Identify which cell holds the provided text, then report its [X, Y] central coordinate. 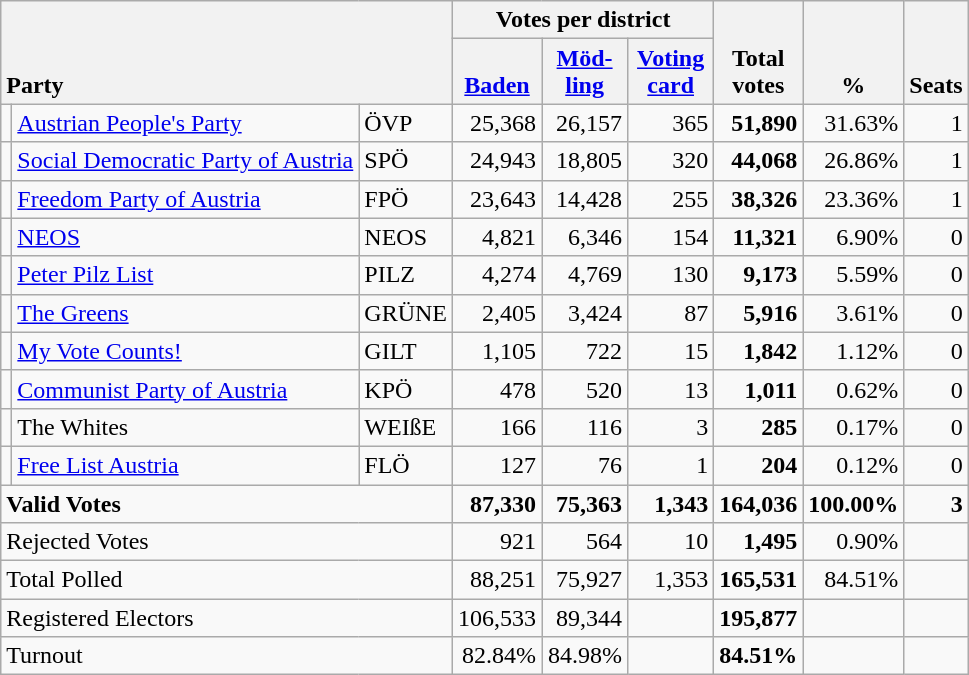
3.61% [854, 313]
Registered Electors [227, 618]
Valid Votes [227, 503]
51,890 [758, 123]
44,068 [758, 161]
106,533 [498, 618]
165,531 [758, 580]
% [854, 52]
285 [758, 427]
1,353 [671, 580]
1,105 [498, 351]
26.86% [854, 161]
FPÖ [406, 199]
4,821 [498, 237]
My Vote Counts! [186, 351]
722 [585, 351]
14,428 [585, 199]
Votingcard [671, 72]
18,805 [585, 161]
9,173 [758, 275]
Rejected Votes [227, 542]
0.12% [854, 465]
10 [671, 542]
1,495 [758, 542]
Free List Austria [186, 465]
87 [671, 313]
11,321 [758, 237]
Turnout [227, 656]
0.62% [854, 389]
164,036 [758, 503]
116 [585, 427]
84.98% [585, 656]
0.90% [854, 542]
5.59% [854, 275]
100.00% [854, 503]
Totalvotes [758, 52]
23.36% [854, 199]
3,424 [585, 313]
GRÜNE [406, 313]
SPÖ [406, 161]
31.63% [854, 123]
4,274 [498, 275]
6,346 [585, 237]
1.12% [854, 351]
195,877 [758, 618]
FLÖ [406, 465]
25,368 [498, 123]
The Whites [186, 427]
6.90% [854, 237]
1,343 [671, 503]
921 [498, 542]
24,943 [498, 161]
1,011 [758, 389]
The Greens [186, 313]
PILZ [406, 275]
478 [498, 389]
520 [585, 389]
0.17% [854, 427]
2,405 [498, 313]
Austrian People's Party [186, 123]
166 [498, 427]
KPÖ [406, 389]
Communist Party of Austria [186, 389]
564 [585, 542]
23,643 [498, 199]
WEIßE [406, 427]
75,927 [585, 580]
38,326 [758, 199]
255 [671, 199]
87,330 [498, 503]
88,251 [498, 580]
ÖVP [406, 123]
13 [671, 389]
127 [498, 465]
82.84% [498, 656]
Total Polled [227, 580]
GILT [406, 351]
365 [671, 123]
Votes per district [584, 20]
130 [671, 275]
320 [671, 161]
Peter Pilz List [186, 275]
204 [758, 465]
Social Democratic Party of Austria [186, 161]
89,344 [585, 618]
Baden [498, 72]
15 [671, 351]
76 [585, 465]
Party [227, 52]
Möd-ling [585, 72]
75,363 [585, 503]
26,157 [585, 123]
Seats [936, 52]
154 [671, 237]
Freedom Party of Austria [186, 199]
4,769 [585, 275]
5,916 [758, 313]
1,842 [758, 351]
